Extract the (X, Y) coordinate from the center of the cell holding the provided text.  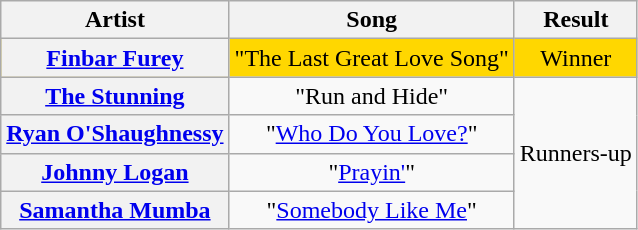
Johnny Logan (115, 172)
Artist (115, 20)
"Somebody Like Me" (372, 210)
Finbar Furey (115, 58)
Samantha Mumba (115, 210)
Song (372, 20)
"Who Do You Love?" (372, 134)
"Prayin'" (372, 172)
Result (576, 20)
Runners-up (576, 153)
Ryan O'Shaughnessy (115, 134)
"The Last Great Love Song" (372, 58)
The Stunning (115, 96)
Winner (576, 58)
"Run and Hide" (372, 96)
